Extract the (x, y) coordinate from the center of the cell holding the provided text.  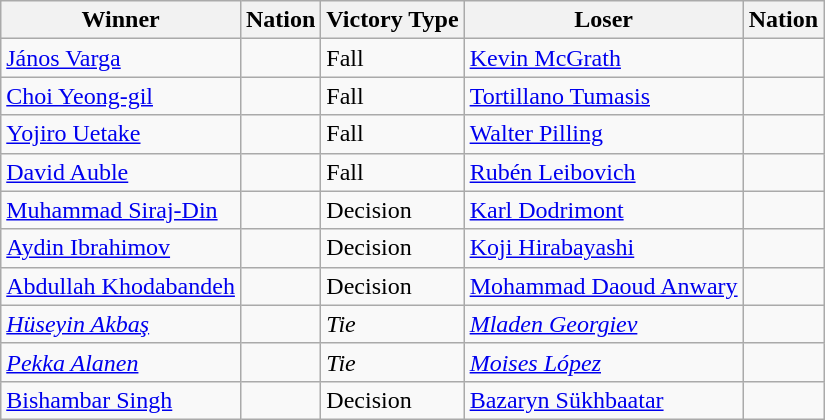
David Auble (121, 172)
Mohammad Daoud Anwary (604, 286)
Aydin Ibrahimov (121, 248)
Bishambar Singh (121, 400)
Hüseyin Akbaş (121, 324)
Winner (121, 20)
Rubén Leibovich (604, 172)
Moises López (604, 362)
Victory Type (392, 20)
Muhammad Siraj-Din (121, 210)
Bazaryn Sükhbaatar (604, 400)
Loser (604, 20)
Yojiro Uetake (121, 134)
Abdullah Khodabandeh (121, 286)
Pekka Alanen (121, 362)
Kevin McGrath (604, 58)
Walter Pilling (604, 134)
Choi Yeong-gil (121, 96)
Karl Dodrimont (604, 210)
Koji Hirabayashi (604, 248)
János Varga (121, 58)
Mladen Georgiev (604, 324)
Tortillano Tumasis (604, 96)
